Extract the [x, y] coordinate from the center of the cell holding the provided text.  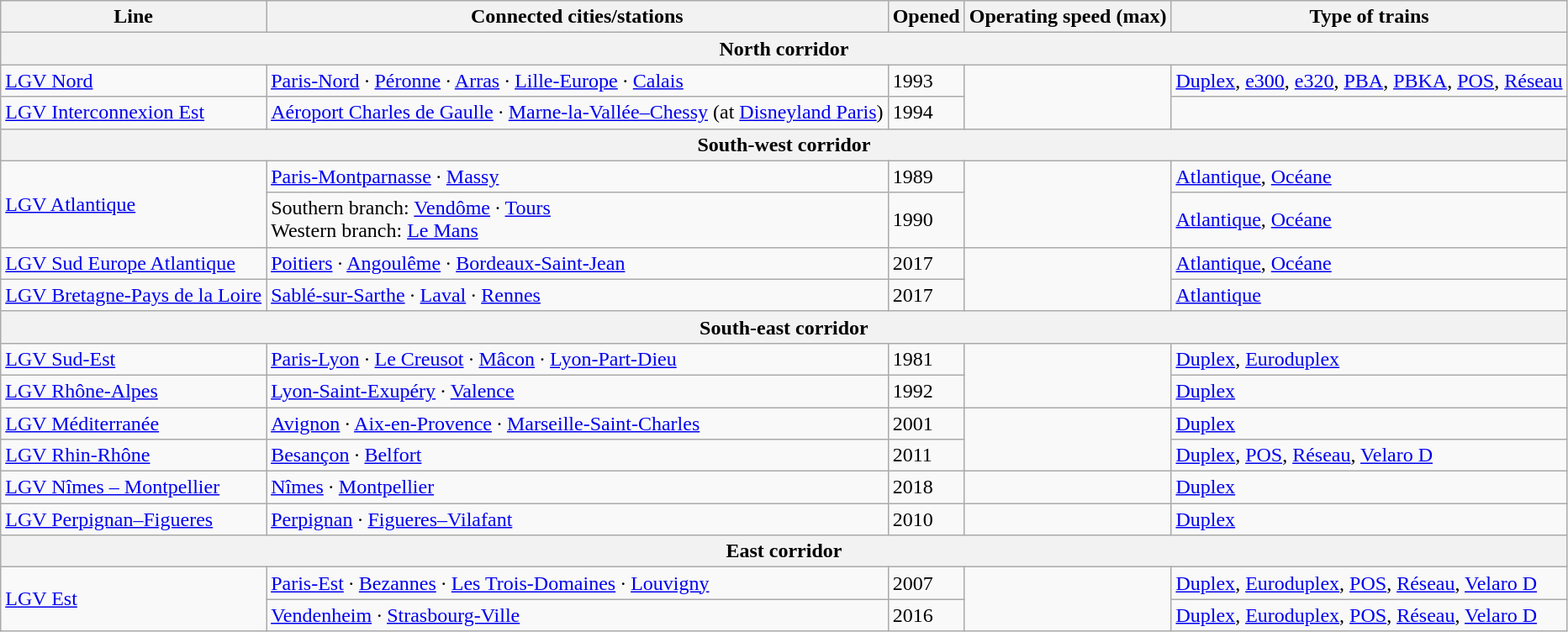
LGV Sud-Est [134, 359]
Atlantique [1369, 295]
LGV Est [134, 599]
LGV Rhône-Alpes [134, 391]
2010 [927, 519]
2001 [927, 423]
2007 [927, 583]
LGV Bretagne-Pays de la Loire [134, 295]
Besançon · Belfort [578, 456]
Paris-Est · Bezannes · Les Trois-Domaines · Louvigny [578, 583]
1994 [927, 113]
Paris-Lyon · Le Creusot · Mâcon · Lyon-Part-Dieu [578, 359]
1981 [927, 359]
Vendenheim · Strasbourg-Ville [578, 615]
Connected cities/stations [578, 17]
2018 [927, 487]
LGV Méditerranée [134, 423]
Type of trains [1369, 17]
South-east corridor [784, 327]
East corridor [784, 551]
Nîmes · Montpellier [578, 487]
Lyon-Saint-Exupéry · Valence [578, 391]
1990 [927, 220]
Operating speed (max) [1068, 17]
Poitiers · Angoulême · Bordeaux-Saint-Jean [578, 263]
Aéroport Charles de Gaulle · Marne-la-Vallée–Chessy (at Disneyland Paris) [578, 113]
Line [134, 17]
LGV Interconnexion Est [134, 113]
LGV Rhin-Rhône [134, 456]
North corridor [784, 49]
Paris-Nord · Péronne · Arras · Lille-Europe · Calais [578, 81]
LGV Nîmes – Montpellier [134, 487]
1992 [927, 391]
LGV Atlantique [134, 203]
Opened [927, 17]
LGV Sud Europe Atlantique [134, 263]
Duplex, POS, Réseau, Velaro D [1369, 456]
Avignon · Aix-en-Provence · Marseille-Saint-Charles [578, 423]
Paris-Montparnasse · Massy [578, 176]
LGV Nord [134, 81]
1993 [927, 81]
2016 [927, 615]
Perpignan · Figueres–Vilafant [578, 519]
1989 [927, 176]
South-west corridor [784, 145]
2011 [927, 456]
LGV Perpignan–Figueres [134, 519]
Southern branch: Vendôme · ToursWestern branch: Le Mans [578, 220]
Duplex, e300, e320, PBA, PBKA, POS, Réseau [1369, 81]
Duplex, Euroduplex [1369, 359]
Sablé-sur-Sarthe · Laval · Rennes [578, 295]
